Provide the (x, y) coordinate of the cell's center where the given text is located.  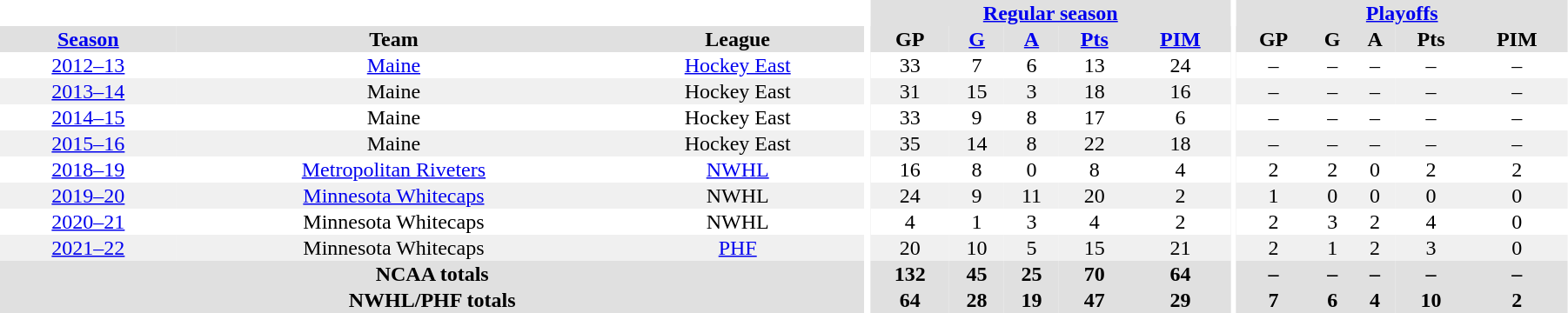
21 (1181, 248)
2020–21 (89, 222)
Team (393, 39)
29 (1181, 300)
2012–13 (89, 65)
5 (1032, 248)
2021–22 (89, 248)
League (738, 39)
132 (910, 274)
25 (1032, 274)
Playoffs (1402, 13)
Regular season (1050, 13)
2014–15 (89, 117)
2013–14 (89, 91)
70 (1095, 274)
31 (910, 91)
2018–19 (89, 170)
2019–20 (89, 196)
NWHL/PHF totals (432, 300)
11 (1032, 196)
19 (1032, 300)
45 (976, 274)
Metropolitan Riveters (393, 170)
35 (910, 143)
PHF (738, 248)
47 (1095, 300)
Season (89, 39)
2015–16 (89, 143)
22 (1095, 143)
13 (1095, 65)
NCAA totals (432, 274)
17 (1095, 117)
14 (976, 143)
28 (976, 300)
